Output the [X, Y] coordinate of the center of the cell containing the given text.  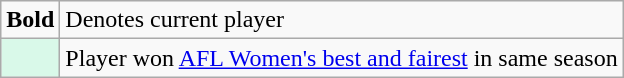
Player won AFL Women's best and fairest in same season [342, 58]
Denotes current player [342, 20]
Bold [30, 20]
